Detect which cell encompasses the target text, then output its [X, Y] center coordinate. 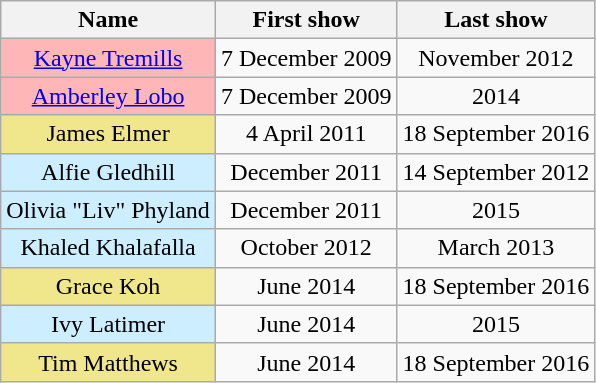
October 2012 [306, 248]
2014 [496, 96]
Alfie Gledhill [108, 172]
14 September 2012 [496, 172]
March 2013 [496, 248]
Last show [496, 20]
Ivy Latimer [108, 324]
Kayne Tremills [108, 58]
Grace Koh [108, 286]
Tim Matthews [108, 362]
Khaled Khalafalla [108, 248]
James Elmer [108, 134]
Amberley Lobo [108, 96]
November 2012 [496, 58]
Olivia "Liv" Phyland [108, 210]
First show [306, 20]
4 April 2011 [306, 134]
Name [108, 20]
